Identify which cell holds the provided text, then report its (x, y) central coordinate. 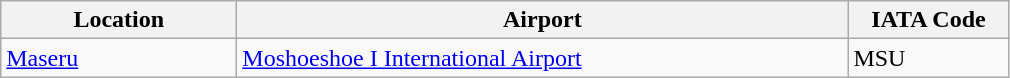
Airport (542, 20)
IATA Code (928, 20)
Moshoeshoe I International Airport (542, 58)
Location (119, 20)
Maseru (119, 58)
MSU (928, 58)
